Extract the (x, y) coordinate from the center of the cell holding the provided text.  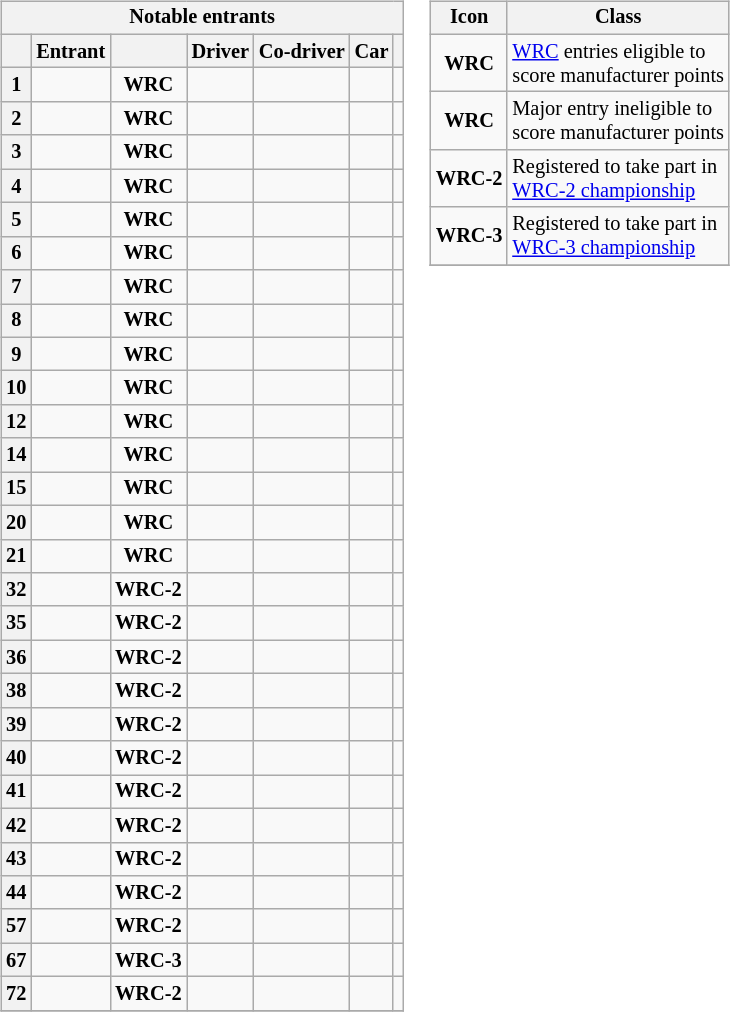
67 (16, 960)
44 (16, 893)
15 (16, 489)
41 (16, 792)
14 (16, 455)
1 (16, 85)
8 (16, 321)
21 (16, 556)
6 (16, 253)
Class (618, 18)
43 (16, 859)
39 (16, 724)
Car (372, 51)
Driver (220, 51)
35 (16, 623)
Major entry ineligible toscore manufacturer points (618, 121)
20 (16, 522)
2 (16, 119)
WRC entries eligible toscore manufacturer points (618, 63)
3 (16, 152)
10 (16, 388)
9 (16, 354)
57 (16, 926)
5 (16, 220)
4 (16, 186)
Icon (469, 18)
7 (16, 287)
38 (16, 691)
40 (16, 758)
42 (16, 825)
Notable entrants (202, 18)
Registered to take part inWRC-2 championship (618, 179)
36 (16, 657)
Entrant (70, 51)
Registered to take part inWRC-3 championship (618, 236)
Co-driver (302, 51)
12 (16, 422)
72 (16, 994)
32 (16, 590)
